Find where the given text appears and provide that cell's center as (X, Y) coordinate. 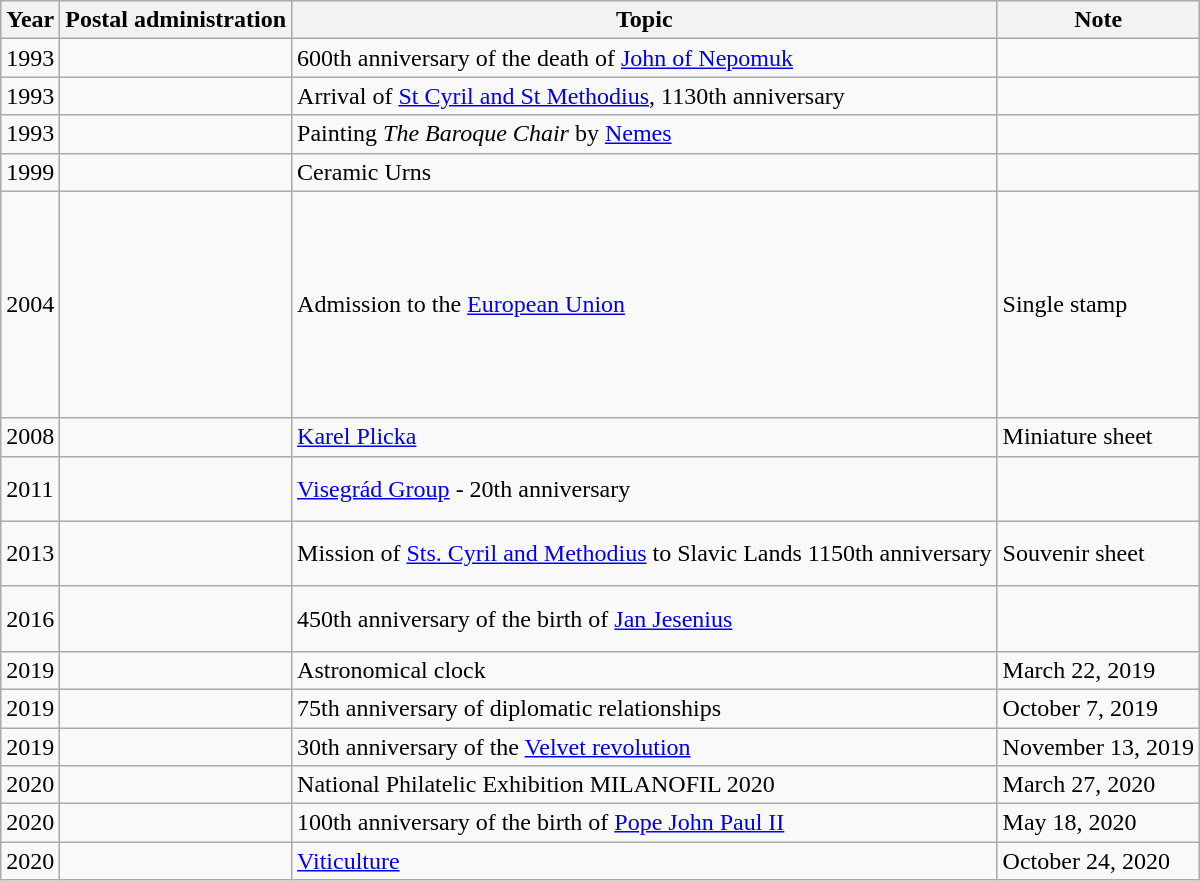
2013 (30, 554)
November 13, 2019 (1098, 747)
March 22, 2019 (1098, 670)
2011 (30, 488)
Note (1098, 20)
March 27, 2020 (1098, 785)
Ceramic Urns (644, 172)
600th anniversary of the death of John of Nepomuk (644, 58)
Topic (644, 20)
2004 (30, 304)
Mission of Sts. Cyril and Methodius to Slavic Lands 1150th anniversary (644, 554)
Postal administration (176, 20)
100th anniversary of the birth of Pope John Paul II (644, 823)
October 24, 2020 (1098, 861)
Admission to the European Union (644, 304)
Single stamp (1098, 304)
Karel Plicka (644, 437)
Year (30, 20)
1999 (30, 172)
Painting The Baroque Chair by Nemes (644, 134)
2008 (30, 437)
Souvenir sheet (1098, 554)
2016 (30, 618)
Astronomical clock (644, 670)
October 7, 2019 (1098, 708)
National Philatelic Exhibition MILANOFIL 2020 (644, 785)
75th anniversary of diplomatic relationships (644, 708)
30th anniversary of the Velvet revolution (644, 747)
Visegrád Group - 20th anniversary (644, 488)
Arrival of St Cyril and St Methodius, 1130th anniversary (644, 96)
Viticulture (644, 861)
May 18, 2020 (1098, 823)
450th anniversary of the birth of Jan Jesenius (644, 618)
Miniature sheet (1098, 437)
